Provide the (X, Y) coordinate of the cell's center where the given text is located.  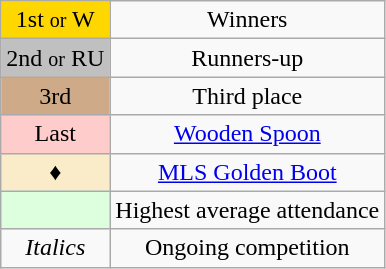
Runners-up (248, 58)
Wooden Spoon (248, 134)
Highest average attendance (248, 210)
1st or W (56, 20)
3rd (56, 96)
Ongoing competition (248, 248)
MLS Golden Boot (248, 172)
Winners (248, 20)
♦ (56, 172)
2nd or RU (56, 58)
Italics (56, 248)
Last (56, 134)
Third place (248, 96)
